Extract the (X, Y) coordinate from the center of the cell holding the provided text.  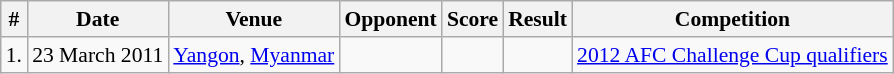
Opponent (390, 19)
23 March 2011 (98, 55)
Yangon, Myanmar (254, 55)
# (14, 19)
Venue (254, 19)
Score (472, 19)
2012 AFC Challenge Cup qualifiers (732, 55)
Competition (732, 19)
1. (14, 55)
Date (98, 19)
Result (538, 19)
